For the text-containing cell, return its midpoint in (X, Y) coordinate format. 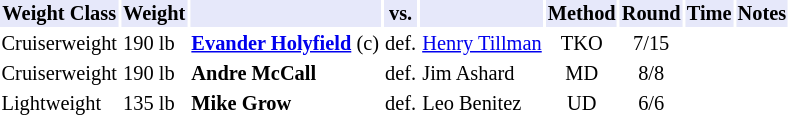
Time (709, 14)
Evander Holyfield (c) (286, 44)
Jim Ashard (482, 74)
7/15 (651, 44)
Notes (762, 14)
Method (582, 14)
Henry Tillman (482, 44)
Andre McCall (286, 74)
Weight (154, 14)
MD (582, 74)
vs. (401, 14)
TKO (582, 44)
Weight Class (60, 14)
Round (651, 14)
8/8 (651, 74)
